Determine the [x, y] coordinate at the center of the cell enclosing the given text.  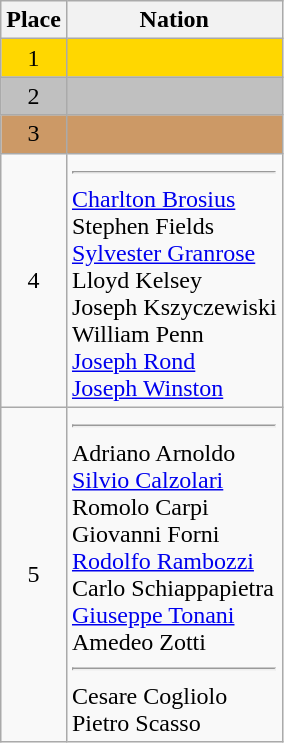
1 [34, 58]
Adriano ArnoldoSilvio CalzolariRomolo Carpi Giovanni ForniRodolfo RambozziCarlo SchiappapietraGiuseppe TonaniAmedeo ZottiCesare CoglioloPietro Scasso [174, 574]
Charlton BrosiusStephen FieldsSylvester GranroseLloyd KelseyJoseph KszyczewiskiWilliam PennJoseph RondJoseph Winston [174, 280]
4 [34, 280]
2 [34, 96]
Place [34, 20]
Nation [174, 20]
3 [34, 134]
5 [34, 574]
